Search for the cell housing the specified text and yield its (X, Y) center coordinate. 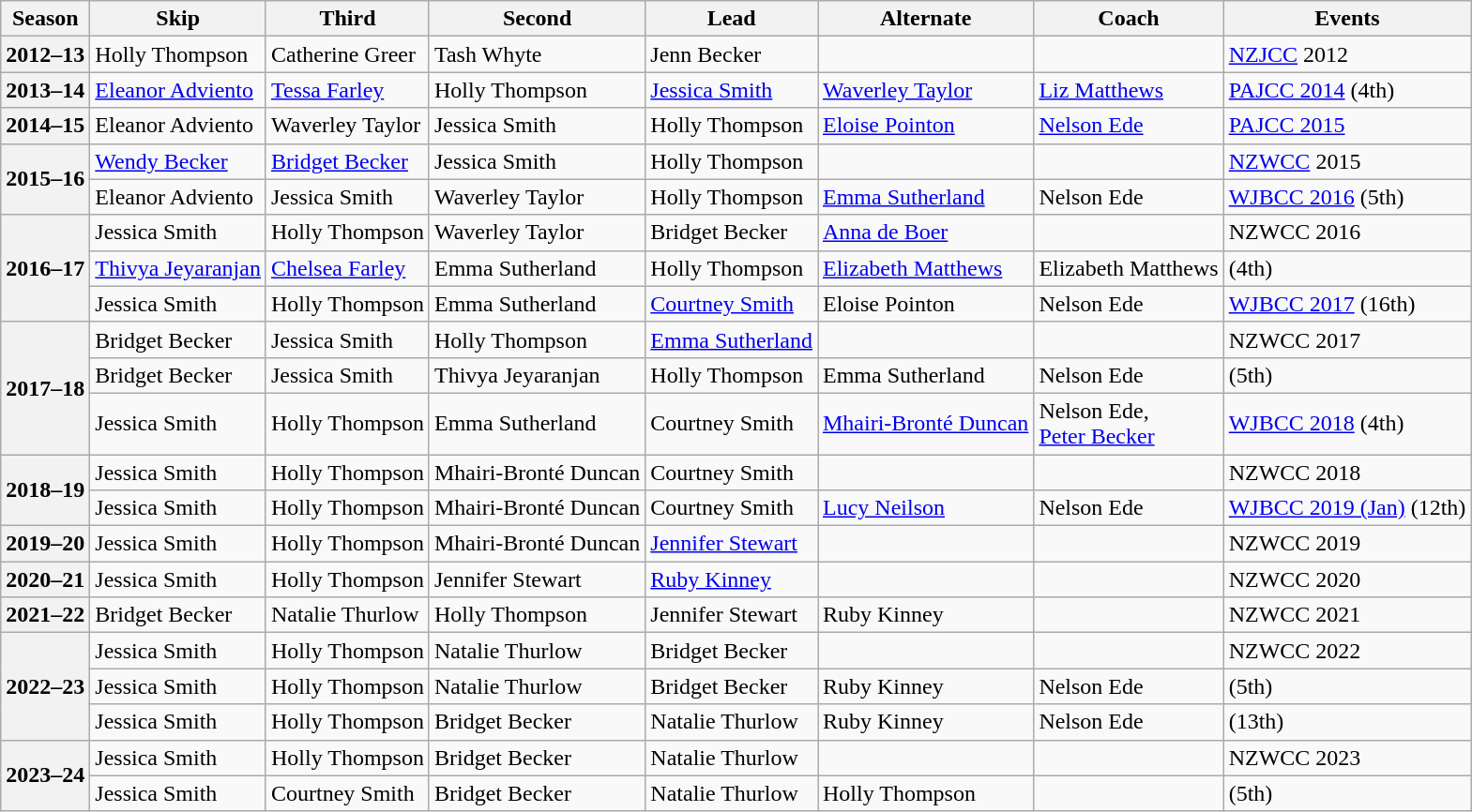
2017–18 (45, 388)
NZWCC 2015 (1347, 161)
2019–20 (45, 544)
NZWCC 2020 (1347, 579)
NZWCC 2019 (1347, 544)
Jenn Becker (732, 54)
Tash Whyte (537, 54)
2018–19 (45, 489)
WJBCC 2018 (4th) (1347, 424)
NZWCC 2021 (1347, 615)
PAJCC 2014 (4th) (1347, 90)
Second (537, 19)
PAJCC 2015 (1347, 126)
2022–23 (45, 686)
2015–16 (45, 179)
Skip (178, 19)
2013–14 (45, 90)
2012–13 (45, 54)
Anna de Boer (926, 233)
Liz Matthews (1129, 90)
WJBCC 2019 (Jan) (12th) (1347, 508)
NZWCC 2022 (1347, 651)
2016–17 (45, 268)
(13th) (1347, 722)
NZWCC 2023 (1347, 758)
NZWCC 2017 (1347, 339)
Lead (732, 19)
NZWCC 2018 (1347, 472)
Nelson Ede,Peter Becker (1129, 424)
NZWCC 2016 (1347, 233)
Events (1347, 19)
Alternate (926, 19)
Wendy Becker (178, 161)
2014–15 (45, 126)
WJBCC 2016 (5th) (1347, 197)
Chelsea Farley (347, 268)
2021–22 (45, 615)
(4th) (1347, 268)
Third (347, 19)
2020–21 (45, 579)
Coach (1129, 19)
Catherine Greer (347, 54)
2023–24 (45, 775)
Season (45, 19)
WJBCC 2017 (16th) (1347, 304)
Tessa Farley (347, 90)
Lucy Neilson (926, 508)
NZJCC 2012 (1347, 54)
